Pinpoint the cell where the given text exists, returning its (X, Y) midpoint coordinate. 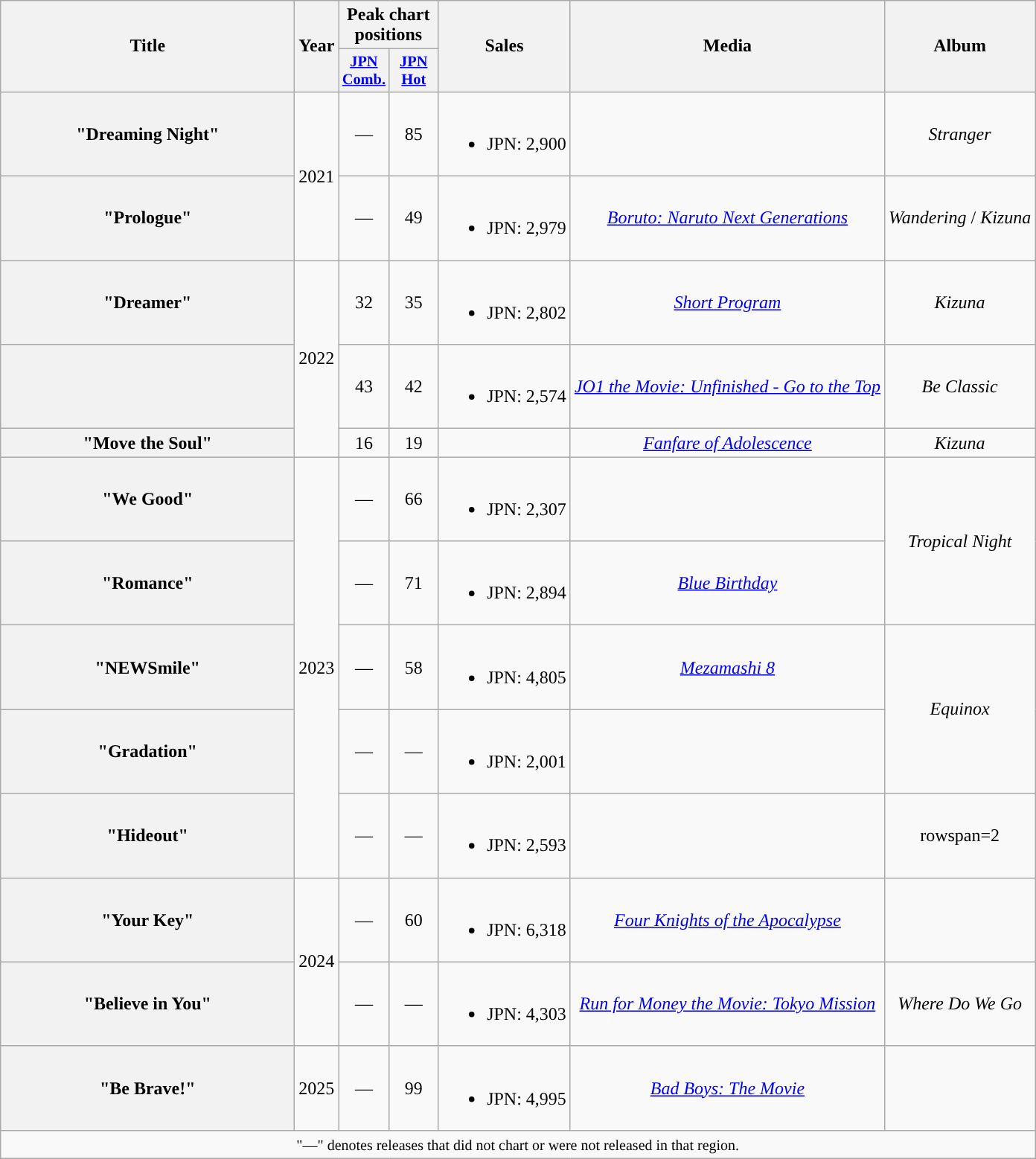
2022 (317, 359)
Mezamashi 8 (727, 667)
"Romance" (147, 584)
Title (147, 46)
"NEWSmile" (147, 667)
JPN: 2,900 (505, 134)
19 (414, 443)
"Hideout" (147, 835)
43 (364, 387)
JPN: 2,001 (505, 752)
Wandering / Kizuna (959, 219)
"Your Key" (147, 920)
Media (727, 46)
Four Knights of the Apocalypse (727, 920)
JPN: 2,307 (505, 499)
32 (364, 302)
"Dreamer" (147, 302)
"Prologue" (147, 219)
Fanfare of Adolescence (727, 443)
Run for Money the Movie: Tokyo Mission (727, 1003)
66 (414, 499)
JPN: 4,995 (505, 1088)
Blue Birthday (727, 584)
JPN: 2,574 (505, 387)
2023 (317, 667)
2021 (317, 176)
JPN: 2,802 (505, 302)
JPN: 4,303 (505, 1003)
"Be Brave!" (147, 1088)
99 (414, 1088)
JPN: 2,979 (505, 219)
Boruto: Naruto Next Generations (727, 219)
71 (414, 584)
Peak chart positions (388, 25)
85 (414, 134)
Stranger (959, 134)
JPN: 6,318 (505, 920)
JPN: 2,894 (505, 584)
49 (414, 219)
Album (959, 46)
42 (414, 387)
Equinox (959, 709)
rowspan=2 (959, 835)
16 (364, 443)
2024 (317, 962)
Where Do We Go (959, 1003)
Year (317, 46)
"We Good" (147, 499)
"Believe in You" (147, 1003)
"Move the Soul" (147, 443)
JPNComb. (364, 71)
2025 (317, 1088)
JPN: 2,593 (505, 835)
Be Classic (959, 387)
JPN: 4,805 (505, 667)
"Gradation" (147, 752)
Short Program (727, 302)
JPNHot (414, 71)
60 (414, 920)
Sales (505, 46)
"Dreaming Night" (147, 134)
35 (414, 302)
Tropical Night (959, 541)
"—" denotes releases that did not chart or were not released in that region. (518, 1144)
Bad Boys: The Movie (727, 1088)
58 (414, 667)
JO1 the Movie: Unfinished - Go to the Top (727, 387)
